Output the [x, y] coordinate of the center of the cell containing the given text.  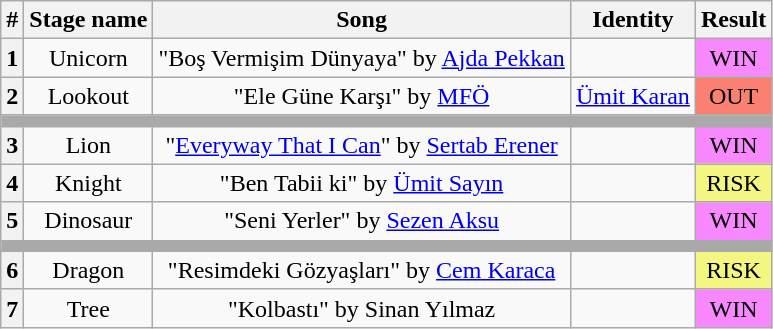
4 [12, 183]
"Boş Vermişim Dünyaya" by Ajda Pekkan [362, 58]
"Resimdeki Gözyaşları" by Cem Karaca [362, 270]
3 [12, 145]
Ümit Karan [632, 96]
7 [12, 308]
Song [362, 20]
"Everyway That I Can" by Sertab Erener [362, 145]
2 [12, 96]
5 [12, 221]
1 [12, 58]
OUT [733, 96]
6 [12, 270]
Identity [632, 20]
Knight [88, 183]
Stage name [88, 20]
"Ele Güne Karşı" by MFÖ [362, 96]
Result [733, 20]
Dragon [88, 270]
"Seni Yerler" by Sezen Aksu [362, 221]
Tree [88, 308]
Lion [88, 145]
Lookout [88, 96]
Dinosaur [88, 221]
# [12, 20]
Unicorn [88, 58]
"Kolbastı" by Sinan Yılmaz [362, 308]
"Ben Tabii ki" by Ümit Sayın [362, 183]
